Return the (x, y) coordinate for the center point of the cell that contains the specified text.  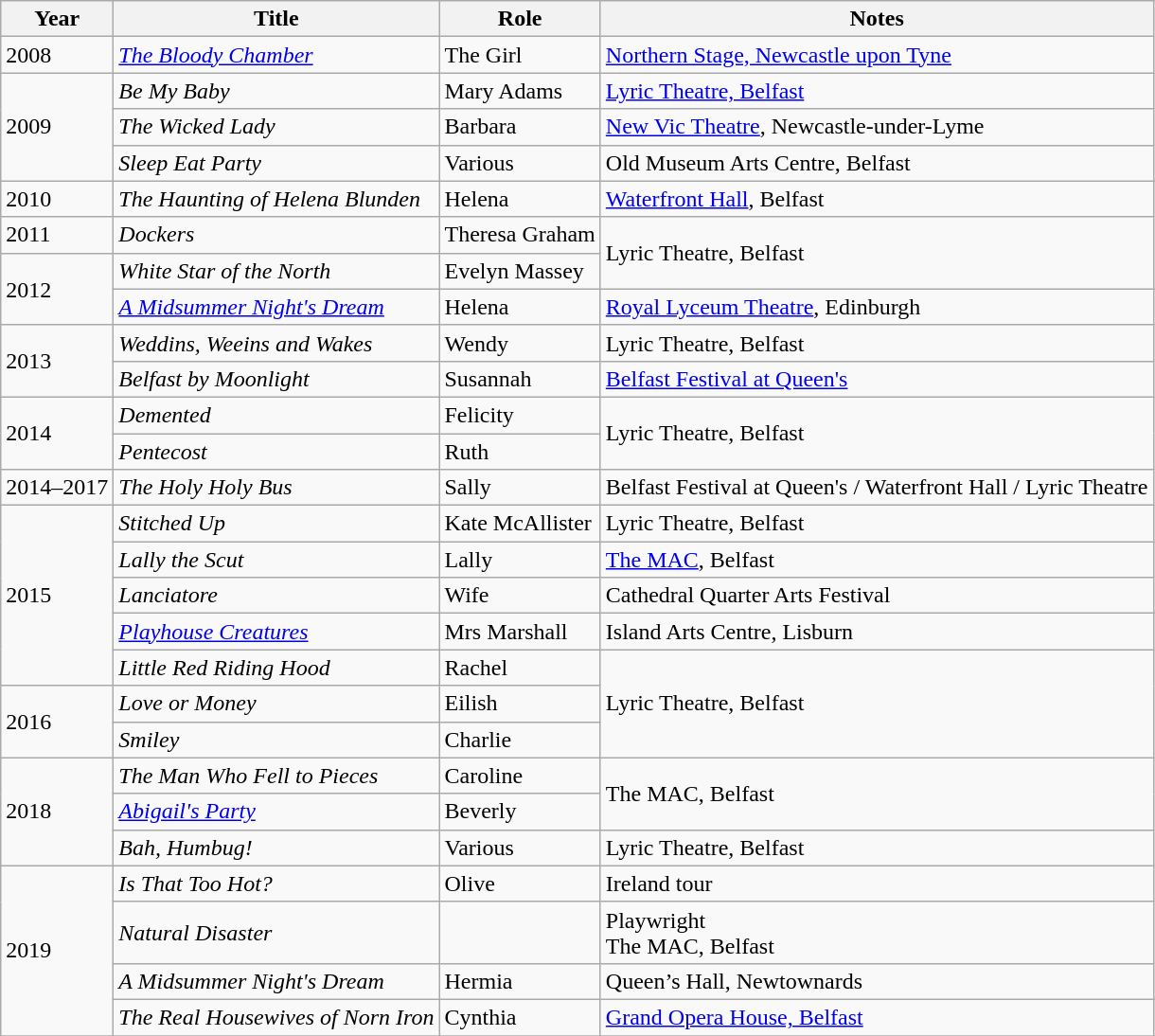
Be My Baby (276, 91)
2014–2017 (57, 488)
Pentecost (276, 452)
Wife (520, 596)
Queen’s Hall, Newtownards (877, 981)
Ruth (520, 452)
Belfast Festival at Queen's (877, 379)
2019 (57, 951)
The Haunting of Helena Blunden (276, 199)
Lally the Scut (276, 560)
Notes (877, 19)
The Man Who Fell to Pieces (276, 776)
The Girl (520, 55)
Waterfront Hall, Belfast (877, 199)
2011 (57, 235)
Abigail's Party (276, 812)
2018 (57, 812)
Belfast Festival at Queen's / Waterfront Hall / Lyric Theatre (877, 488)
2012 (57, 289)
Mary Adams (520, 91)
PlaywrightThe MAC, Belfast (877, 932)
Weddins, Weeins and Wakes (276, 343)
Demented (276, 415)
The Wicked Lady (276, 127)
Year (57, 19)
Lally (520, 560)
Role (520, 19)
Dockers (276, 235)
Smiley (276, 740)
White Star of the North (276, 271)
New Vic Theatre, Newcastle-under-Lyme (877, 127)
Cathedral Quarter Arts Festival (877, 596)
2015 (57, 596)
Sally (520, 488)
Natural Disaster (276, 932)
The Real Housewives of Norn Iron (276, 1017)
Island Arts Centre, Lisburn (877, 632)
2016 (57, 722)
Royal Lyceum Theatre, Edinburgh (877, 307)
Cynthia (520, 1017)
Old Museum Arts Centre, Belfast (877, 163)
Title (276, 19)
Sleep Eat Party (276, 163)
Caroline (520, 776)
Theresa Graham (520, 235)
Stitched Up (276, 524)
Ireland tour (877, 884)
Kate McAllister (520, 524)
Susannah (520, 379)
Felicity (520, 415)
Playhouse Creatures (276, 632)
Lanciatore (276, 596)
The Bloody Chamber (276, 55)
The Holy Holy Bus (276, 488)
Evelyn Massey (520, 271)
Love or Money (276, 704)
2009 (57, 127)
Wendy (520, 343)
Charlie (520, 740)
Hermia (520, 981)
Bah, Humbug! (276, 848)
Rachel (520, 668)
Eilish (520, 704)
2013 (57, 361)
2010 (57, 199)
Beverly (520, 812)
Mrs Marshall (520, 632)
2008 (57, 55)
Belfast by Moonlight (276, 379)
Little Red Riding Hood (276, 668)
Is That Too Hot? (276, 884)
Northern Stage, Newcastle upon Tyne (877, 55)
Grand Opera House, Belfast (877, 1017)
Olive (520, 884)
2014 (57, 433)
Barbara (520, 127)
